Find where the given text appears and provide that cell's center as (x, y) coordinate. 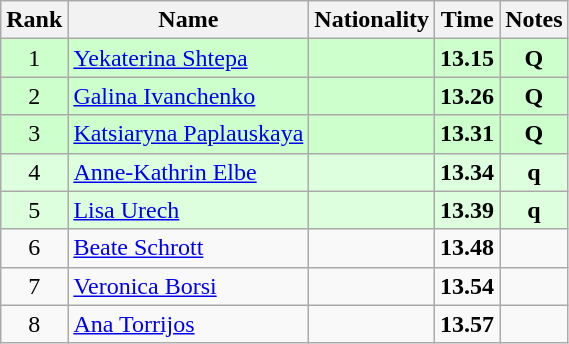
Rank (34, 20)
Lisa Urech (188, 210)
1 (34, 58)
4 (34, 172)
13.57 (468, 324)
7 (34, 286)
Veronica Borsi (188, 286)
13.15 (468, 58)
Name (188, 20)
13.26 (468, 96)
13.34 (468, 172)
Yekaterina Shtepa (188, 58)
Notes (534, 20)
8 (34, 324)
13.39 (468, 210)
13.31 (468, 134)
5 (34, 210)
13.54 (468, 286)
13.48 (468, 248)
Galina Ivanchenko (188, 96)
3 (34, 134)
6 (34, 248)
Anne-Kathrin Elbe (188, 172)
2 (34, 96)
Time (468, 20)
Beate Schrott (188, 248)
Nationality (372, 20)
Katsiaryna Paplauskaya (188, 134)
Ana Torrijos (188, 324)
